Pinpoint the cell where the given text exists, returning its [X, Y] midpoint coordinate. 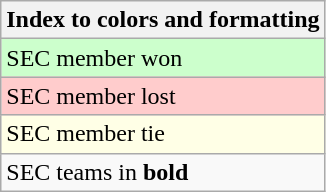
SEC teams in bold [163, 172]
SEC member won [163, 58]
Index to colors and formatting [163, 20]
SEC member lost [163, 96]
SEC member tie [163, 134]
